Capture the cell that displays the provided text and extract its [x, y] central coordinate. 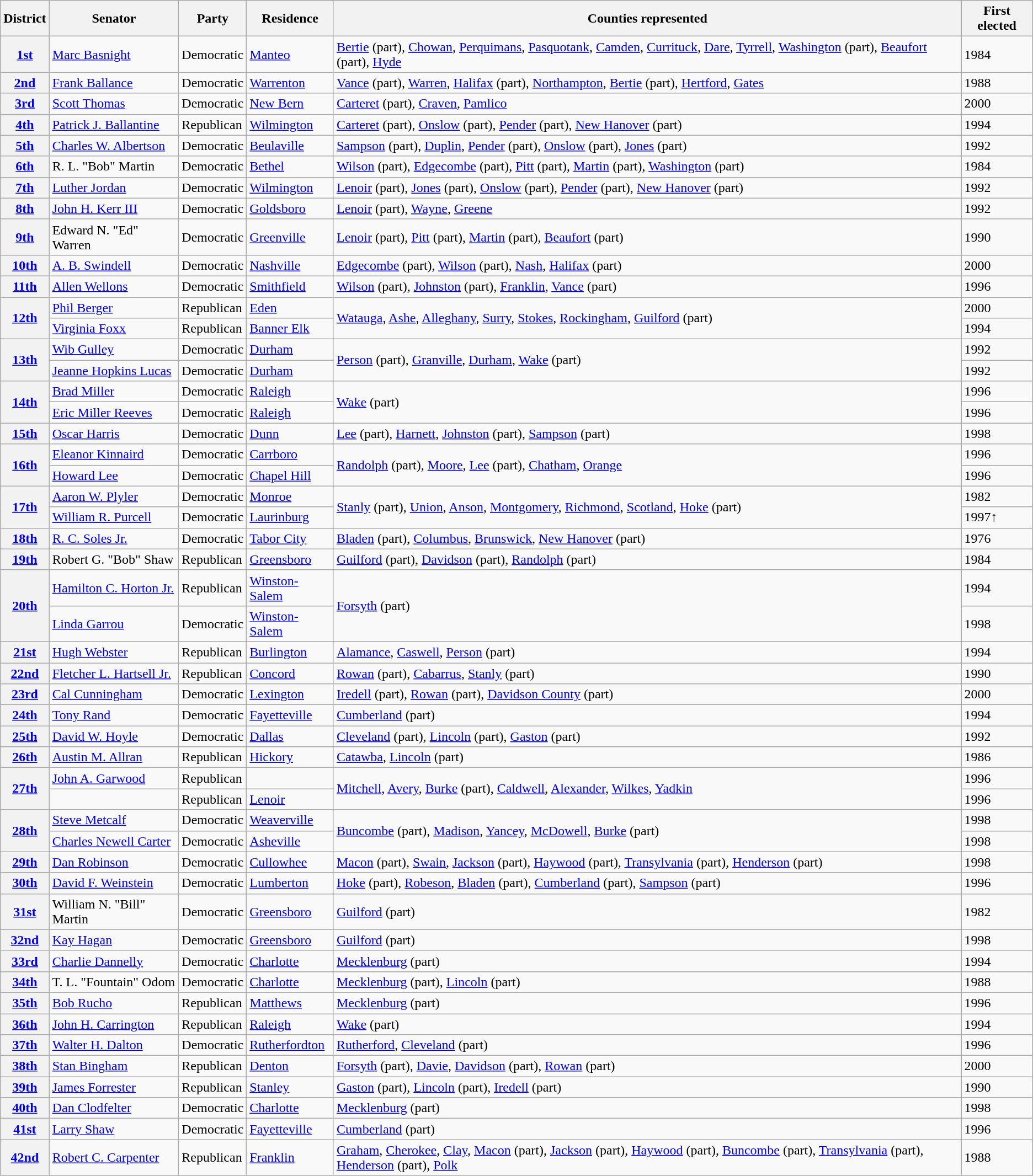
Edward N. "Ed" Warren [114, 237]
26th [25, 757]
38th [25, 1066]
Mecklenburg (part), Lincoln (part) [647, 982]
Hickory [290, 757]
Cullowhee [290, 862]
Charles Newell Carter [114, 841]
James Forrester [114, 1087]
1986 [997, 757]
Eleanor Kinnaird [114, 455]
Carrboro [290, 455]
Dan Clodfelter [114, 1108]
Jeanne Hopkins Lucas [114, 371]
Banner Elk [290, 329]
Linda Garrou [114, 623]
Matthews [290, 1003]
Austin M. Allran [114, 757]
Robert G. "Bob" Shaw [114, 559]
33rd [25, 961]
22nd [25, 673]
Virginia Foxx [114, 329]
Mitchell, Avery, Burke (part), Caldwell, Alexander, Wilkes, Yadkin [647, 789]
Forsyth (part) [647, 606]
14th [25, 402]
Lumberton [290, 883]
Charles W. Albertson [114, 146]
Smithfield [290, 286]
Iredell (part), Rowan (part), Davidson County (part) [647, 694]
R. L. "Bob" Martin [114, 167]
Laurinburg [290, 517]
Buncombe (part), Madison, Yancey, McDowell, Burke (part) [647, 831]
Burlington [290, 652]
5th [25, 146]
Macon (part), Swain, Jackson (part), Haywood (part), Transylvania (part), Henderson (part) [647, 862]
Patrick J. Ballantine [114, 125]
R. C. Soles Jr. [114, 538]
Sampson (part), Duplin, Pender (part), Onslow (part), Jones (part) [647, 146]
Aaron W. Plyler [114, 496]
Allen Wellons [114, 286]
Rowan (part), Cabarrus, Stanly (part) [647, 673]
Robert C. Carpenter [114, 1157]
Alamance, Caswell, Person (part) [647, 652]
John H. Carrington [114, 1024]
15th [25, 434]
Scott Thomas [114, 104]
24th [25, 715]
13th [25, 360]
Asheville [290, 841]
John A. Garwood [114, 778]
Bob Rucho [114, 1003]
Residence [290, 19]
Fletcher L. Hartsell Jr. [114, 673]
34th [25, 982]
Randolph (part), Moore, Lee (part), Chatham, Orange [647, 465]
William N. "Bill" Martin [114, 911]
Cleveland (part), Lincoln (part), Gaston (part) [647, 736]
Lenoir (part), Wayne, Greene [647, 209]
Wilson (part), Edgecombe (part), Pitt (part), Martin (part), Washington (part) [647, 167]
David F. Weinstein [114, 883]
Carteret (part), Craven, Pamlico [647, 104]
Eden [290, 307]
Beulaville [290, 146]
18th [25, 538]
Party [213, 19]
10th [25, 265]
6th [25, 167]
1997↑ [997, 517]
Senator [114, 19]
Watauga, Ashe, Alleghany, Surry, Stokes, Rockingham, Guilford (part) [647, 318]
11th [25, 286]
Franklin [290, 1157]
Larry Shaw [114, 1129]
37th [25, 1045]
40th [25, 1108]
Howard Lee [114, 475]
Stanly (part), Union, Anson, Montgomery, Richmond, Scotland, Hoke (part) [647, 507]
Luther Jordan [114, 188]
Lenoir [290, 799]
Frank Ballance [114, 83]
Kay Hagan [114, 940]
Wib Gulley [114, 350]
2nd [25, 83]
17th [25, 507]
12th [25, 318]
David W. Hoyle [114, 736]
41st [25, 1129]
Brad Miller [114, 392]
Bertie (part), Chowan, Perquimans, Pasquotank, Camden, Currituck, Dare, Tyrrell, Washington (part), Beaufort (part), Hyde [647, 54]
Chapel Hill [290, 475]
Denton [290, 1066]
Marc Basnight [114, 54]
Gaston (part), Lincoln (part), Iredell (part) [647, 1087]
Oscar Harris [114, 434]
Greenville [290, 237]
Stan Bingham [114, 1066]
A. B. Swindell [114, 265]
23rd [25, 694]
Walter H. Dalton [114, 1045]
Concord [290, 673]
Monroe [290, 496]
New Bern [290, 104]
Lenoir (part), Jones (part), Onslow (part), Pender (part), New Hanover (part) [647, 188]
Forsyth (part), Davie, Davidson (part), Rowan (part) [647, 1066]
Nashville [290, 265]
Vance (part), Warren, Halifax (part), Northampton, Bertie (part), Hertford, Gates [647, 83]
Tabor City [290, 538]
29th [25, 862]
21st [25, 652]
Charlie Dannelly [114, 961]
Hoke (part), Robeson, Bladen (part), Cumberland (part), Sampson (part) [647, 883]
Rutherford, Cleveland (part) [647, 1045]
Bethel [290, 167]
1976 [997, 538]
Warrenton [290, 83]
Lexington [290, 694]
Cal Cunningham [114, 694]
39th [25, 1087]
Hamilton C. Horton Jr. [114, 588]
Wilson (part), Johnston (part), Franklin, Vance (part) [647, 286]
Eric Miller Reeves [114, 413]
Phil Berger [114, 307]
Dunn [290, 434]
Tony Rand [114, 715]
28th [25, 831]
Lee (part), Harnett, Johnston (part), Sampson (part) [647, 434]
T. L. "Fountain" Odom [114, 982]
1st [25, 54]
Rutherfordton [290, 1045]
Stanley [290, 1087]
42nd [25, 1157]
32nd [25, 940]
John H. Kerr III [114, 209]
35th [25, 1003]
Dallas [290, 736]
7th [25, 188]
Counties represented [647, 19]
Guilford (part), Davidson (part), Randolph (part) [647, 559]
Catawba, Lincoln (part) [647, 757]
31st [25, 911]
Goldsboro [290, 209]
Bladen (part), Columbus, Brunswick, New Hanover (part) [647, 538]
3rd [25, 104]
Manteo [290, 54]
District [25, 19]
First elected [997, 19]
27th [25, 789]
36th [25, 1024]
Weaverville [290, 820]
William R. Purcell [114, 517]
8th [25, 209]
Dan Robinson [114, 862]
Graham, Cherokee, Clay, Macon (part), Jackson (part), Haywood (part), Buncombe (part), Transylvania (part), Henderson (part), Polk [647, 1157]
4th [25, 125]
Steve Metcalf [114, 820]
9th [25, 237]
16th [25, 465]
20th [25, 606]
25th [25, 736]
30th [25, 883]
Person (part), Granville, Durham, Wake (part) [647, 360]
Lenoir (part), Pitt (part), Martin (part), Beaufort (part) [647, 237]
19th [25, 559]
Carteret (part), Onslow (part), Pender (part), New Hanover (part) [647, 125]
Edgecombe (part), Wilson (part), Nash, Halifax (part) [647, 265]
Hugh Webster [114, 652]
